Identify which cell holds the provided text, then report its (x, y) central coordinate. 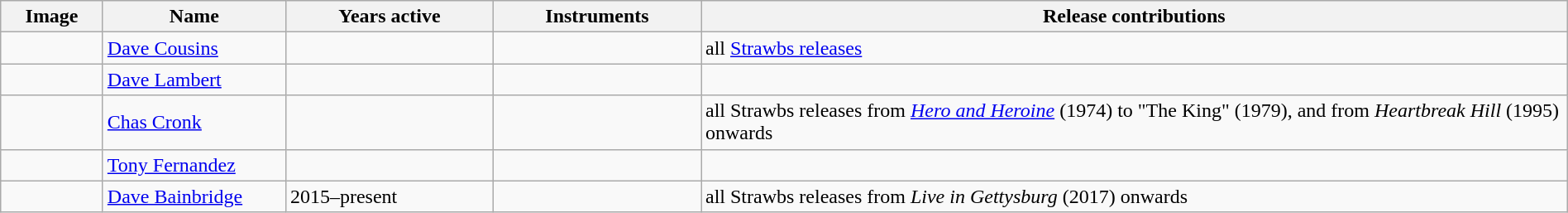
Instruments (597, 17)
Tony Fernandez (194, 165)
Years active (389, 17)
Dave Lambert (194, 80)
Dave Bainbridge (194, 196)
Chas Cronk (194, 123)
all Strawbs releases (1135, 48)
all Strawbs releases from Hero and Heroine (1974) to "The King" (1979), and from Heartbreak Hill (1995) onwards (1135, 123)
2015–present (389, 196)
all Strawbs releases from Live in Gettysburg (2017) onwards (1135, 196)
Name (194, 17)
Release contributions (1135, 17)
Image (52, 17)
Dave Cousins (194, 48)
